From the cell containing the given text, extract its center point as [x, y] coordinate. 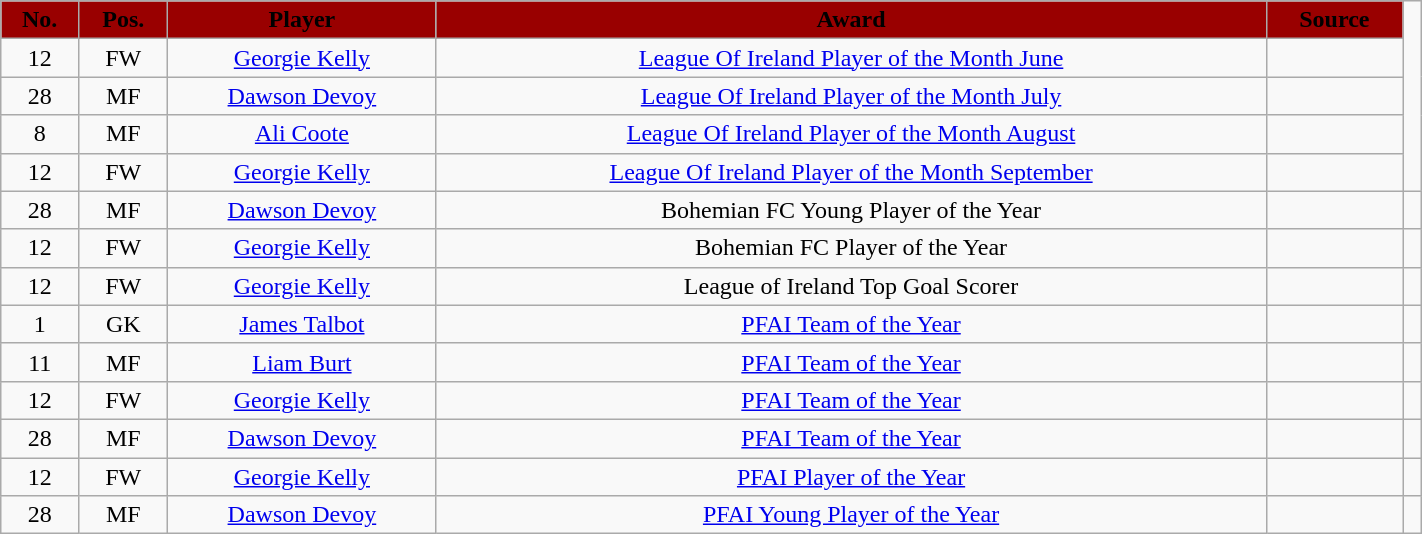
James Talbot [302, 324]
1 [40, 324]
League Of Ireland Player of the Month July [851, 96]
11 [40, 362]
Player [302, 20]
GK [124, 324]
8 [40, 134]
Source [1334, 20]
Liam Burt [302, 362]
PFAI Player of the Year [851, 477]
League of Ireland Top Goal Scorer [851, 286]
No. [40, 20]
Ali Coote [302, 134]
Bohemian FC Young Player of the Year [851, 210]
League Of Ireland Player of the Month June [851, 58]
League Of Ireland Player of the Month August [851, 134]
PFAI Young Player of the Year [851, 515]
Award [851, 20]
Pos. [124, 20]
Bohemian FC Player of the Year [851, 248]
League Of Ireland Player of the Month September [851, 172]
